Provide the (x, y) coordinate of the cell's center where the given text is located.  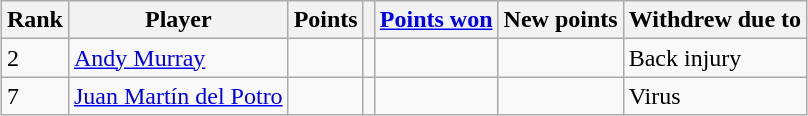
Rank (34, 20)
Andy Murray (178, 58)
Back injury (715, 58)
Virus (715, 96)
Withdrew due to (715, 20)
7 (34, 96)
2 (34, 58)
Juan Martín del Potro (178, 96)
Points (326, 20)
Player (178, 20)
Points won (436, 20)
New points (560, 20)
